Return [x, y] of the center of cell containing provided text 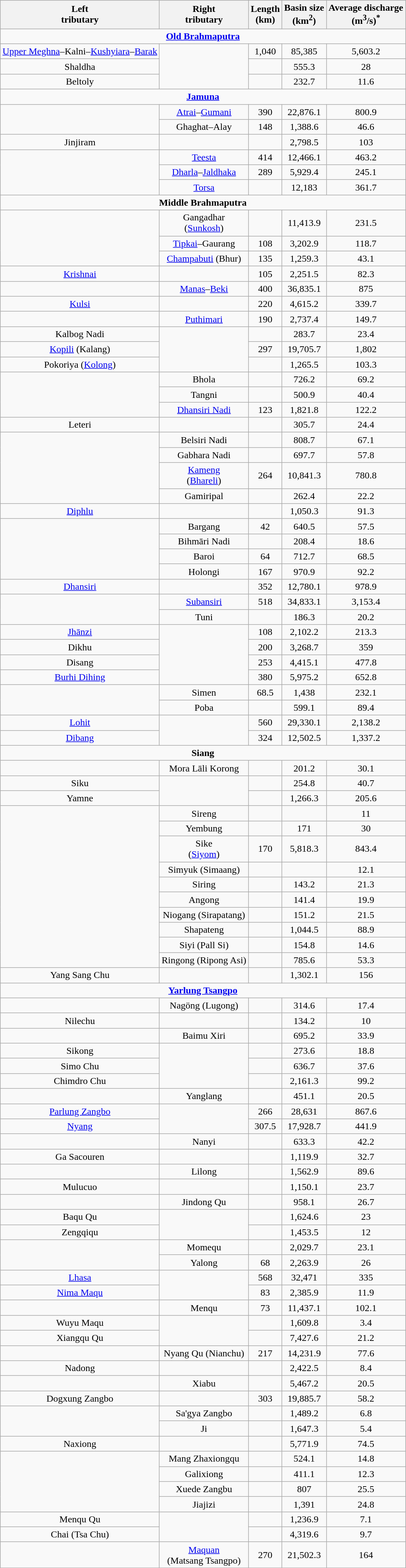
24.8 [366, 1504]
167 [265, 571]
1,453.5 [304, 1232]
Ringong (Ripong Asi) [204, 960]
82.3 [366, 274]
305.7 [304, 425]
22.2 [366, 496]
30.1 [366, 768]
232.1 [366, 692]
21.5 [366, 915]
21.2 [366, 1338]
123 [265, 410]
359 [366, 647]
843.4 [366, 849]
560 [265, 723]
Jhānzi [80, 632]
1,040 [265, 51]
Dhansiri Nadi [204, 410]
400 [265, 289]
67.1 [366, 440]
Baroi [204, 556]
1,802 [366, 349]
122.2 [366, 410]
57.5 [366, 526]
Bihmāri Nadi [204, 541]
42 [265, 526]
20.2 [366, 617]
Nyang Qu (Nianchu) [204, 1353]
978.9 [366, 586]
Dikhu [80, 647]
46.6 [366, 127]
Torsa [204, 187]
Maquan(Matsang Tsangpo) [204, 1555]
Bargang [204, 526]
3,153.4 [366, 602]
Chimdro Chu [80, 1081]
712.7 [304, 556]
18.6 [366, 541]
57.8 [366, 455]
451.1 [304, 1096]
Gangadhar(Sunkosh) [204, 223]
Galixiong [204, 1474]
141.4 [304, 900]
5,818.3 [304, 849]
1,266.3 [304, 798]
103.3 [366, 365]
83 [265, 1292]
Lefttributary [80, 15]
28 [366, 66]
270 [265, 1555]
21,502.3 [304, 1555]
Diphlu [80, 511]
Nanyi [204, 1142]
64 [265, 556]
Kameng(Bhareli) [204, 476]
Naxiong [80, 1444]
28,631 [304, 1111]
Ji [204, 1429]
Basin size(km2) [304, 15]
34,833.1 [304, 602]
652.8 [366, 677]
12.3 [366, 1474]
Bhola [204, 380]
335 [366, 1277]
21.3 [366, 885]
40.4 [366, 395]
289 [265, 172]
217 [265, 1353]
12,780.1 [304, 586]
Middle Brahmaputra [203, 203]
3.4 [366, 1323]
Manas–Beki [204, 289]
1,489.2 [304, 1414]
73 [265, 1308]
89.6 [366, 1172]
Jiajizi [204, 1504]
Yembung [204, 828]
266 [265, 1111]
599.1 [304, 708]
500.9 [304, 395]
213.3 [366, 632]
Mang Zhaxiongqu [204, 1459]
3,268.7 [304, 647]
24.4 [366, 425]
53.3 [366, 960]
Simyuk (Simaang) [204, 870]
411.1 [304, 1474]
970.9 [304, 571]
697.7 [304, 455]
Kopili (Kalang) [80, 349]
23.1 [366, 1247]
2,385.9 [304, 1292]
1,259.3 [304, 258]
Angong [204, 900]
2,737.4 [304, 319]
40.7 [366, 783]
Lilong [204, 1172]
186.3 [304, 617]
414 [265, 157]
5,975.2 [304, 677]
Righttributary [204, 15]
5,771.9 [304, 1444]
36,835.1 [304, 289]
273.6 [304, 1051]
Sa'gya Zangbo [204, 1414]
32,471 [304, 1277]
19,705.7 [304, 349]
11 [366, 813]
Average discharge(m3/s)* [366, 15]
Nagöng (Lugong) [204, 1005]
Siang [203, 753]
726.2 [304, 380]
Lhasa [80, 1277]
695.2 [304, 1036]
Krishnai [80, 274]
11,437.1 [304, 1308]
633.3 [304, 1142]
1,044.5 [304, 930]
Niogang (Sirapatang) [204, 915]
32.7 [366, 1157]
208.4 [304, 541]
307.5 [265, 1126]
Xuede Zangbu [204, 1489]
800.9 [366, 112]
Menqu [204, 1308]
232.7 [304, 81]
Shapateng [204, 930]
105 [265, 274]
1,150.1 [304, 1187]
9.7 [366, 1534]
Old Brahmaputra [203, 36]
636.7 [304, 1066]
12.1 [366, 870]
2,263.9 [304, 1262]
201.2 [304, 768]
352 [265, 586]
Parlung Zangbo [80, 1111]
2,161.3 [304, 1081]
69.2 [366, 380]
42.2 [366, 1142]
8.4 [366, 1368]
Jindong Qu [204, 1202]
26.7 [366, 1202]
4,319.6 [304, 1534]
220 [265, 304]
Belsiri Nadi [204, 440]
22,876.1 [304, 112]
Poba [204, 708]
254.8 [304, 783]
Dibang [80, 738]
23.7 [366, 1187]
Leteri [80, 425]
Nyang [80, 1126]
19.9 [366, 900]
171 [304, 828]
1,821.8 [304, 410]
5,467.2 [304, 1383]
12,502.5 [304, 738]
Menqu Qu [80, 1519]
283.7 [304, 334]
Dharla–Jaldhaka [204, 172]
Kulsi [80, 304]
Tuni [204, 617]
1,119.9 [304, 1157]
477.8 [366, 662]
Simen [204, 692]
Subansiri [204, 602]
1,337.2 [366, 738]
74.5 [366, 1444]
190 [265, 319]
154.8 [304, 945]
958.1 [304, 1202]
Zengqiqu [80, 1232]
Champabuti (Bhur) [204, 258]
Dhansiri [80, 586]
68 [265, 1262]
7.1 [366, 1519]
151.2 [304, 915]
135 [265, 258]
156 [366, 975]
17.4 [366, 1005]
Puthimari [204, 319]
324 [265, 738]
Atrai–Gumani [204, 112]
200 [265, 647]
2,422.5 [304, 1368]
Shaldha [80, 66]
2,029.7 [304, 1247]
14.6 [366, 945]
33.9 [366, 1036]
Wuyu Maqu [80, 1323]
361.7 [366, 187]
2,138.2 [366, 723]
29,330.1 [304, 723]
170 [265, 849]
89.4 [366, 708]
867.6 [366, 1111]
780.8 [366, 476]
4,415.1 [304, 662]
12,466.1 [304, 157]
Momequ [204, 1247]
30 [366, 828]
Beltoly [80, 81]
88.9 [366, 930]
Mora Lāli Korong [204, 768]
1,438 [304, 692]
Yang Sang Chu [80, 975]
2,798.5 [304, 142]
118.7 [366, 243]
Chai (Tsa Chu) [80, 1534]
Holongi [204, 571]
264 [265, 476]
Pokoriya (Kolong) [80, 365]
555.3 [304, 66]
43.1 [366, 258]
785.6 [304, 960]
568 [265, 1277]
807 [304, 1489]
Upper Meghna–Kalni–Kushyiara–Barak [80, 51]
148 [265, 127]
91.3 [366, 511]
2,251.5 [304, 274]
2,102.2 [304, 632]
Xiabu [204, 1383]
3,202.9 [304, 243]
1,388.6 [304, 127]
808.7 [304, 440]
23.4 [366, 334]
Nadong [80, 1368]
Sireng [204, 813]
58.2 [366, 1398]
4,615.2 [304, 304]
Gamiripal [204, 496]
390 [265, 112]
314.6 [304, 1005]
12,183 [304, 187]
Dogxung Zangbo [80, 1398]
Ga Sacouren [80, 1157]
380 [265, 677]
37.6 [366, 1066]
5,929.4 [304, 172]
245.1 [366, 172]
262.4 [304, 496]
1,609.8 [304, 1323]
11.6 [366, 81]
143.2 [304, 885]
134.2 [304, 1020]
102.1 [366, 1308]
1,624.6 [304, 1217]
Disang [80, 662]
518 [265, 602]
Xiangqu Qu [80, 1338]
10,841.3 [304, 476]
Baimu Xiri [204, 1036]
Simo Chu [80, 1066]
Jamuna [203, 97]
253 [265, 662]
Ghaghat–Alay [204, 127]
1,391 [304, 1504]
26 [366, 1262]
1,265.5 [304, 365]
Nilechu [80, 1020]
14.8 [366, 1459]
303 [265, 1398]
1,562.9 [304, 1172]
Nima Maqu [80, 1292]
Length(km) [265, 15]
Sike(Siyom) [204, 849]
339.7 [366, 304]
Jinjiram [80, 142]
18.8 [366, 1051]
Teesta [204, 157]
12 [366, 1232]
Yarlung Tsangpo [203, 990]
85,385 [304, 51]
1,050.3 [304, 511]
14,231.9 [304, 1353]
6.8 [366, 1414]
149.7 [366, 319]
Sikong [80, 1051]
103 [366, 142]
19,885.7 [304, 1398]
23 [366, 1217]
17,928.7 [304, 1126]
Burhi Dihing [80, 677]
205.6 [366, 798]
875 [366, 289]
297 [265, 349]
Siring [204, 885]
Siku [80, 783]
92.2 [366, 571]
Baqu Qu [80, 1217]
11.9 [366, 1292]
5.4 [366, 1429]
524.1 [304, 1459]
Tangni [204, 395]
1,302.1 [304, 975]
99.2 [366, 1081]
164 [366, 1555]
231.5 [366, 223]
Mulucuo [80, 1187]
Yanglang [204, 1096]
Lohit [80, 723]
7,427.6 [304, 1338]
25.5 [366, 1489]
10 [366, 1020]
Yamne [80, 798]
Siyi (Pall Si) [204, 945]
Yalong [204, 1262]
1,647.3 [304, 1429]
11,413.9 [304, 223]
441.9 [366, 1126]
Tipkai–Gaurang [204, 243]
5,603.2 [366, 51]
640.5 [304, 526]
77.6 [366, 1353]
463.2 [366, 157]
1,236.9 [304, 1519]
Kalbog Nadi [80, 334]
Gabhara Nadi [204, 455]
